Locate the cell with the specified text and output its (x, y) center coordinate. 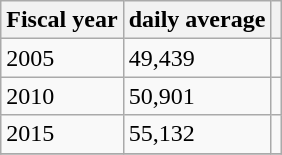
Fiscal year (62, 20)
2015 (62, 134)
2010 (62, 96)
daily average (197, 20)
50,901 (197, 96)
49,439 (197, 58)
55,132 (197, 134)
2005 (62, 58)
